Return the [X, Y] coordinate for the center point of the cell that contains the specified text.  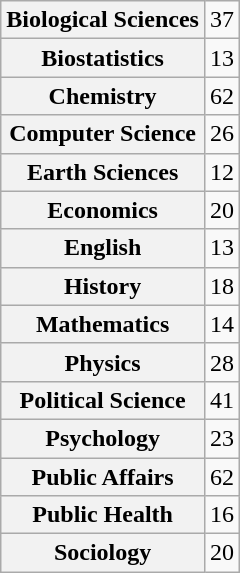
18 [222, 286]
Sociology [103, 553]
Chemistry [103, 96]
16 [222, 515]
History [103, 286]
Physics [103, 362]
Public Health [103, 515]
28 [222, 362]
12 [222, 172]
Earth Sciences [103, 172]
Mathematics [103, 324]
14 [222, 324]
23 [222, 438]
Computer Science [103, 134]
37 [222, 20]
Biostatistics [103, 58]
Political Science [103, 400]
Public Affairs [103, 477]
Psychology [103, 438]
Economics [103, 210]
Biological Sciences [103, 20]
26 [222, 134]
41 [222, 400]
English [103, 248]
